Pinpoint the cell where the given text exists, returning its [X, Y] midpoint coordinate. 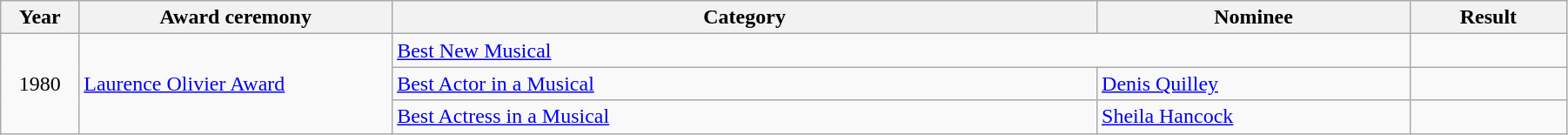
1980 [40, 84]
Best Actor in a Musical [745, 84]
Year [40, 17]
Best New Musical [901, 51]
Sheila Hancock [1254, 117]
Result [1488, 17]
Best Actress in a Musical [745, 117]
Category [745, 17]
Award ceremony [236, 17]
Denis Quilley [1254, 84]
Laurence Olivier Award [236, 84]
Nominee [1254, 17]
